Output the [X, Y] coordinate of the center of the cell containing the given text.  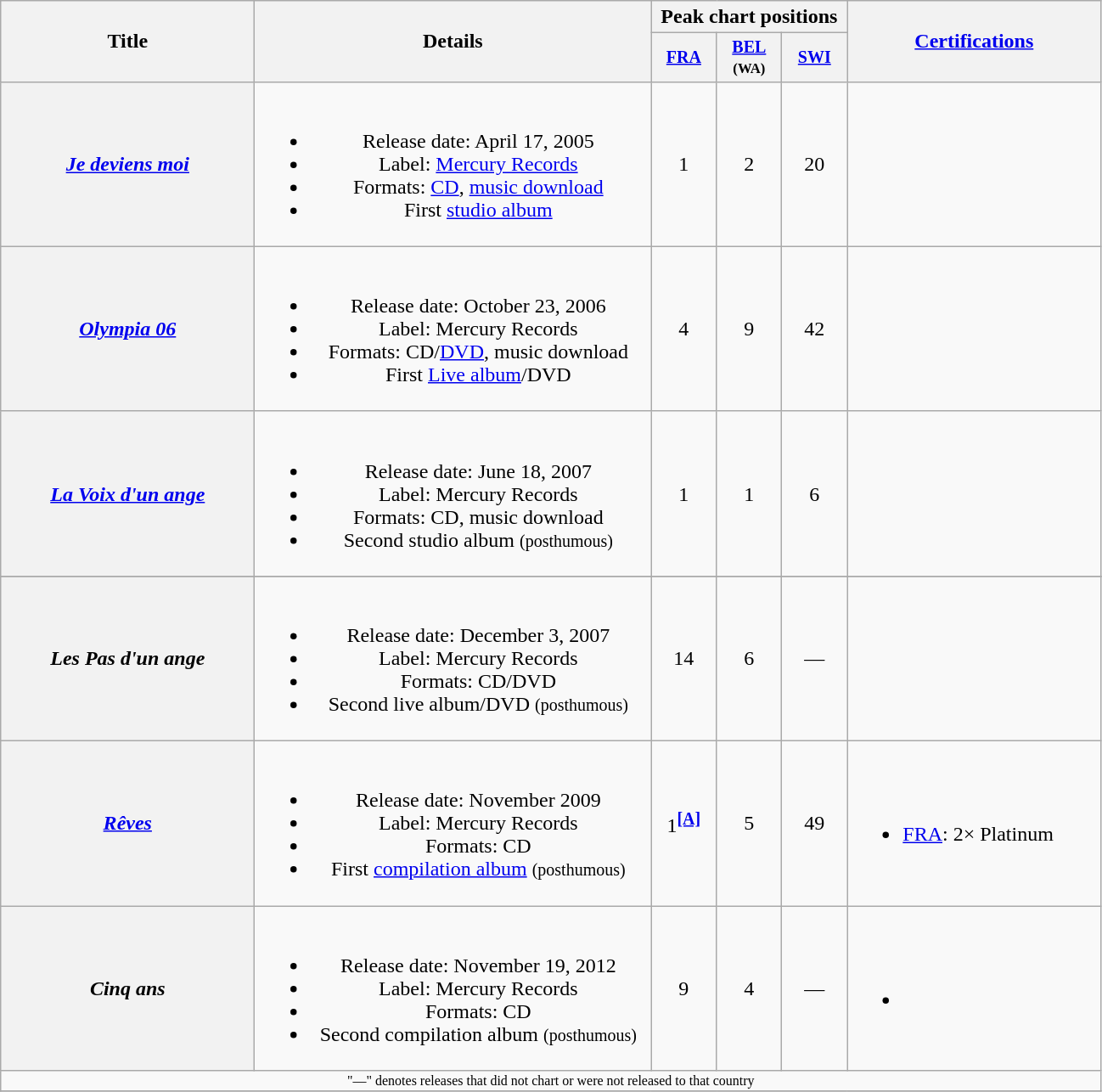
42 [815, 329]
Certifications [975, 42]
20 [815, 164]
FRA [684, 58]
Olympia 06 [127, 329]
Release date: October 23, 2006Label: Mercury RecordsFormats: CD/DVD, music downloadFirst Live album/DVD [453, 329]
Je deviens moi [127, 164]
Release date: April 17, 2005Label: Mercury RecordsFormats: CD, music downloadFirst studio album [453, 164]
Rêves [127, 824]
Les Pas d'un ange [127, 658]
Cinq ans [127, 988]
Peak chart positions [749, 17]
5 [749, 824]
14 [684, 658]
Details [453, 42]
BEL(WA) [749, 58]
Release date: November 2009Label: Mercury RecordsFormats: CDFirst compilation album (posthumous) [453, 824]
Title [127, 42]
49 [815, 824]
FRA: 2× Platinum [975, 824]
La Voix d'un ange [127, 493]
SWI [815, 58]
Release date: December 3, 2007Label: Mercury RecordsFormats: CD/DVDSecond live album/DVD (posthumous) [453, 658]
Release date: November 19, 2012Label: Mercury RecordsFormats: CDSecond compilation album (posthumous) [453, 988]
1[A] [684, 824]
Release date: June 18, 2007Label: Mercury RecordsFormats: CD, music downloadSecond studio album (posthumous) [453, 493]
"—" denotes releases that did not chart or were not released to that country [551, 1081]
2 [749, 164]
